Determine the [X, Y] coordinate at the center of the cell enclosing the given text.  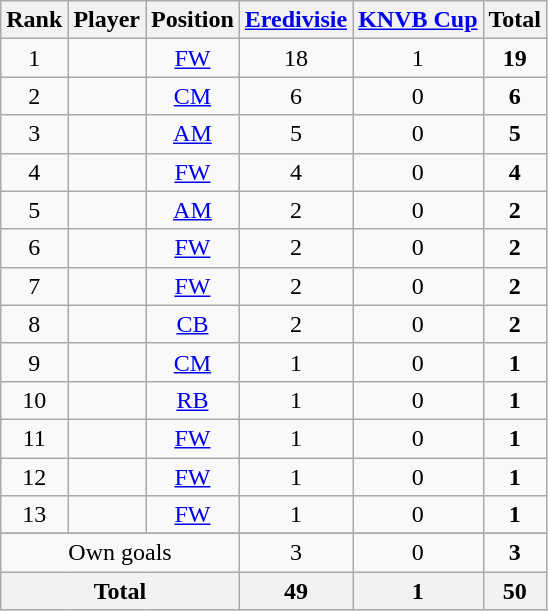
7 [34, 286]
Eredivisie [296, 20]
8 [34, 324]
49 [296, 591]
10 [34, 400]
RB [193, 400]
Player [107, 20]
9 [34, 362]
18 [296, 58]
50 [515, 591]
KNVB Cup [418, 20]
12 [34, 477]
Rank [34, 20]
Position [193, 20]
19 [515, 58]
Own goals [120, 553]
11 [34, 438]
13 [34, 515]
CB [193, 324]
